Pinpoint the cell where the given text exists, returning its [X, Y] midpoint coordinate. 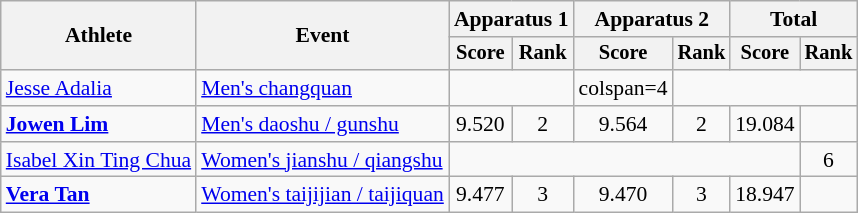
6 [829, 160]
Vera Tan [98, 195]
Women's jianshu / qiangshu [322, 160]
9.470 [624, 195]
Jowen Lim [98, 124]
Apparatus 2 [652, 19]
Men's changquan [322, 88]
Athlete [98, 36]
colspan=4 [624, 88]
Men's daoshu / gunshu [322, 124]
Event [322, 36]
Apparatus 1 [512, 19]
Women's taijijian / taijiquan [322, 195]
9.477 [480, 195]
9.564 [624, 124]
18.947 [764, 195]
19.084 [764, 124]
Jesse Adalia [98, 88]
9.520 [480, 124]
Total [794, 19]
Isabel Xin Ting Chua [98, 160]
